Provide the [X, Y] coordinate of the cell's center where the given text is located.  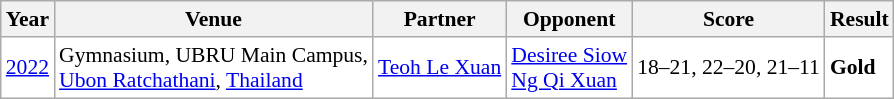
Year [28, 19]
18–21, 22–20, 21–11 [728, 68]
Opponent [569, 19]
Score [728, 19]
Result [860, 19]
Teoh Le Xuan [440, 68]
Partner [440, 19]
Gold [860, 68]
Gymnasium, UBRU Main Campus,Ubon Ratchathani, Thailand [214, 68]
Venue [214, 19]
2022 [28, 68]
Desiree Siow Ng Qi Xuan [569, 68]
